Return (x, y) of the center of cell containing provided text 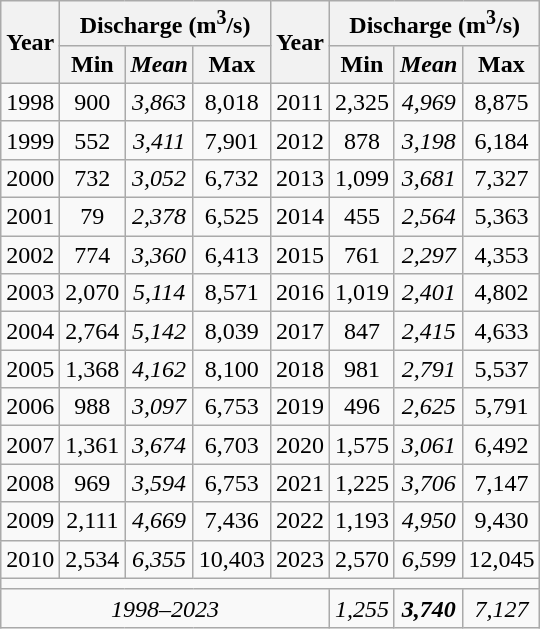
3,706 (428, 483)
79 (92, 217)
3,097 (159, 407)
2,378 (159, 217)
2,325 (362, 102)
4,802 (502, 293)
3,594 (159, 483)
2,297 (428, 255)
4,950 (428, 521)
981 (362, 369)
6,413 (232, 255)
1,361 (92, 445)
2016 (300, 293)
6,703 (232, 445)
8,039 (232, 331)
2006 (30, 407)
4,162 (159, 369)
2015 (300, 255)
5,363 (502, 217)
2007 (30, 445)
1,255 (362, 608)
6,525 (232, 217)
2,111 (92, 521)
7,147 (502, 483)
4,969 (428, 102)
3,052 (159, 178)
1,575 (362, 445)
552 (92, 140)
761 (362, 255)
2021 (300, 483)
1998 (30, 102)
10,403 (232, 559)
2,625 (428, 407)
3,061 (428, 445)
8,571 (232, 293)
7,436 (232, 521)
3,681 (428, 178)
2023 (300, 559)
3,198 (428, 140)
496 (362, 407)
6,184 (502, 140)
2,564 (428, 217)
2012 (300, 140)
969 (92, 483)
1,225 (362, 483)
5,142 (159, 331)
2005 (30, 369)
2,570 (362, 559)
5,791 (502, 407)
8,875 (502, 102)
3,740 (428, 608)
6,599 (428, 559)
2,401 (428, 293)
2,764 (92, 331)
7,127 (502, 608)
5,114 (159, 293)
9,430 (502, 521)
2010 (30, 559)
2,415 (428, 331)
2,070 (92, 293)
2013 (300, 178)
732 (92, 178)
2014 (300, 217)
1,368 (92, 369)
847 (362, 331)
6,492 (502, 445)
3,863 (159, 102)
1,099 (362, 178)
988 (92, 407)
4,353 (502, 255)
2001 (30, 217)
2004 (30, 331)
455 (362, 217)
2,791 (428, 369)
1999 (30, 140)
2011 (300, 102)
2009 (30, 521)
900 (92, 102)
2008 (30, 483)
4,669 (159, 521)
774 (92, 255)
8,100 (232, 369)
2017 (300, 331)
2,534 (92, 559)
1998–2023 (166, 608)
1,193 (362, 521)
4,633 (502, 331)
2000 (30, 178)
2022 (300, 521)
6,732 (232, 178)
7,901 (232, 140)
3,411 (159, 140)
878 (362, 140)
2003 (30, 293)
6,355 (159, 559)
2019 (300, 407)
2020 (300, 445)
7,327 (502, 178)
8,018 (232, 102)
2002 (30, 255)
1,019 (362, 293)
12,045 (502, 559)
3,360 (159, 255)
2018 (300, 369)
3,674 (159, 445)
5,537 (502, 369)
